Output the (X, Y) coordinate of the center of the cell containing the given text.  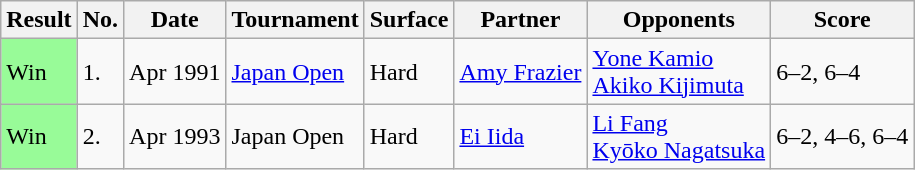
Amy Frazier (520, 72)
Apr 1993 (175, 136)
Tournament (295, 20)
No. (100, 20)
Li Fang Kyōko Nagatsuka (679, 136)
Result (39, 20)
6–2, 6–4 (842, 72)
Score (842, 20)
Opponents (679, 20)
6–2, 4–6, 6–4 (842, 136)
Partner (520, 20)
Yone Kamio Akiko Kijimuta (679, 72)
Apr 1991 (175, 72)
2. (100, 136)
Surface (409, 20)
1. (100, 72)
Date (175, 20)
Ei Iida (520, 136)
